Pinpoint the cell where the given text exists, returning its [x, y] midpoint coordinate. 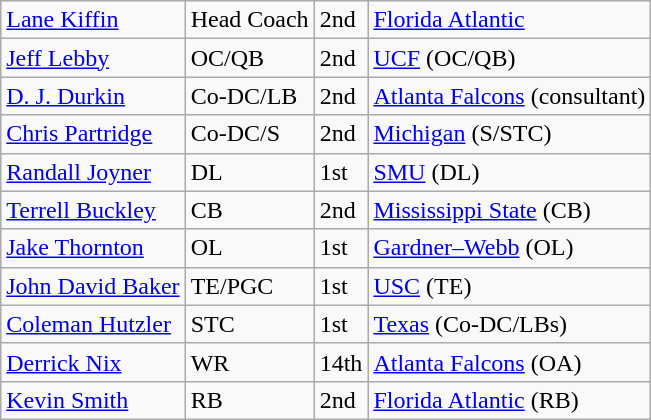
Michigan (S/STC) [510, 134]
Kevin Smith [93, 400]
DL [250, 172]
TE/PGC [250, 286]
Randall Joyner [93, 172]
Head Coach [250, 20]
14th [341, 362]
OC/QB [250, 58]
Florida Atlantic [510, 20]
CB [250, 210]
STC [250, 324]
OL [250, 248]
Gardner–Webb (OL) [510, 248]
Co-DC/S [250, 134]
Atlanta Falcons (OA) [510, 362]
Mississippi State (CB) [510, 210]
Jeff Lebby [93, 58]
Lane Kiffin [93, 20]
Atlanta Falcons (consultant) [510, 96]
Derrick Nix [93, 362]
Texas (Co-DC/LBs) [510, 324]
WR [250, 362]
USC (TE) [510, 286]
D. J. Durkin [93, 96]
Chris Partridge [93, 134]
John David Baker [93, 286]
Florida Atlantic (RB) [510, 400]
SMU (DL) [510, 172]
RB [250, 400]
Jake Thornton [93, 248]
Coleman Hutzler [93, 324]
Terrell Buckley [93, 210]
Co-DC/LB [250, 96]
UCF (OC/QB) [510, 58]
